Capture the cell that displays the provided text and extract its (X, Y) central coordinate. 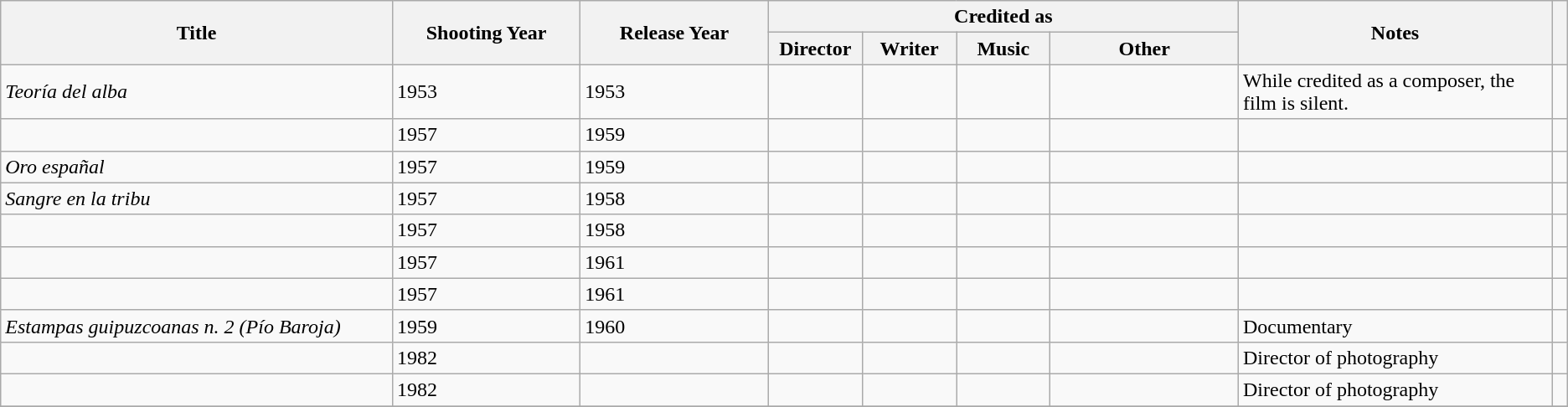
Teoría del alba (197, 92)
While credited as a composer, the film is silent. (1395, 92)
Writer (909, 49)
Release Year (674, 33)
Estampas guipuzcoanas n. 2 (Pío Baroja) (197, 326)
Credited as (1003, 17)
Title (197, 33)
Other (1144, 49)
Shooting Year (486, 33)
1960 (674, 326)
Notes (1395, 33)
Oro españal (197, 167)
Director (815, 49)
Sangre en la tribu (197, 198)
Documentary (1395, 326)
Music (1003, 49)
